Search for the cell housing the specified text and yield its (x, y) center coordinate. 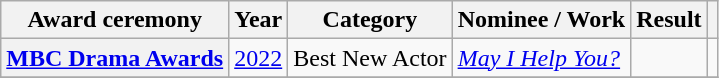
May I Help You? (542, 58)
MBC Drama Awards (115, 58)
Category (370, 20)
Result (669, 20)
Nominee / Work (542, 20)
2022 (258, 58)
Best New Actor (370, 58)
Year (258, 20)
Award ceremony (115, 20)
